Return (x, y) of the center of cell containing provided text 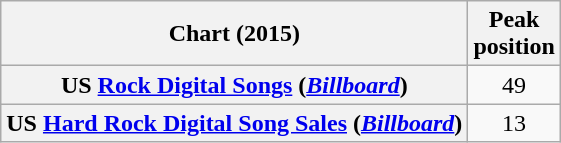
US Rock Digital Songs (Billboard) (234, 85)
Peakposition (514, 34)
49 (514, 85)
13 (514, 123)
Chart (2015) (234, 34)
US Hard Rock Digital Song Sales (Billboard) (234, 123)
